Scan for the cell matching the given text and deliver its [x, y] coordinate at center. 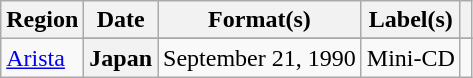
September 21, 1990 [260, 58]
Label(s) [410, 20]
Arista [42, 58]
Format(s) [260, 20]
Japan [121, 58]
Region [42, 20]
Date [121, 20]
Mini-CD [410, 58]
